Search for the cell housing the specified text and yield its [x, y] center coordinate. 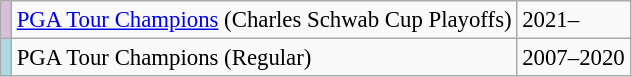
PGA Tour Champions (Charles Schwab Cup Playoffs) [264, 20]
2021– [574, 20]
PGA Tour Champions (Regular) [264, 58]
2007–2020 [574, 58]
